Search for the cell housing the specified text and yield its [X, Y] center coordinate. 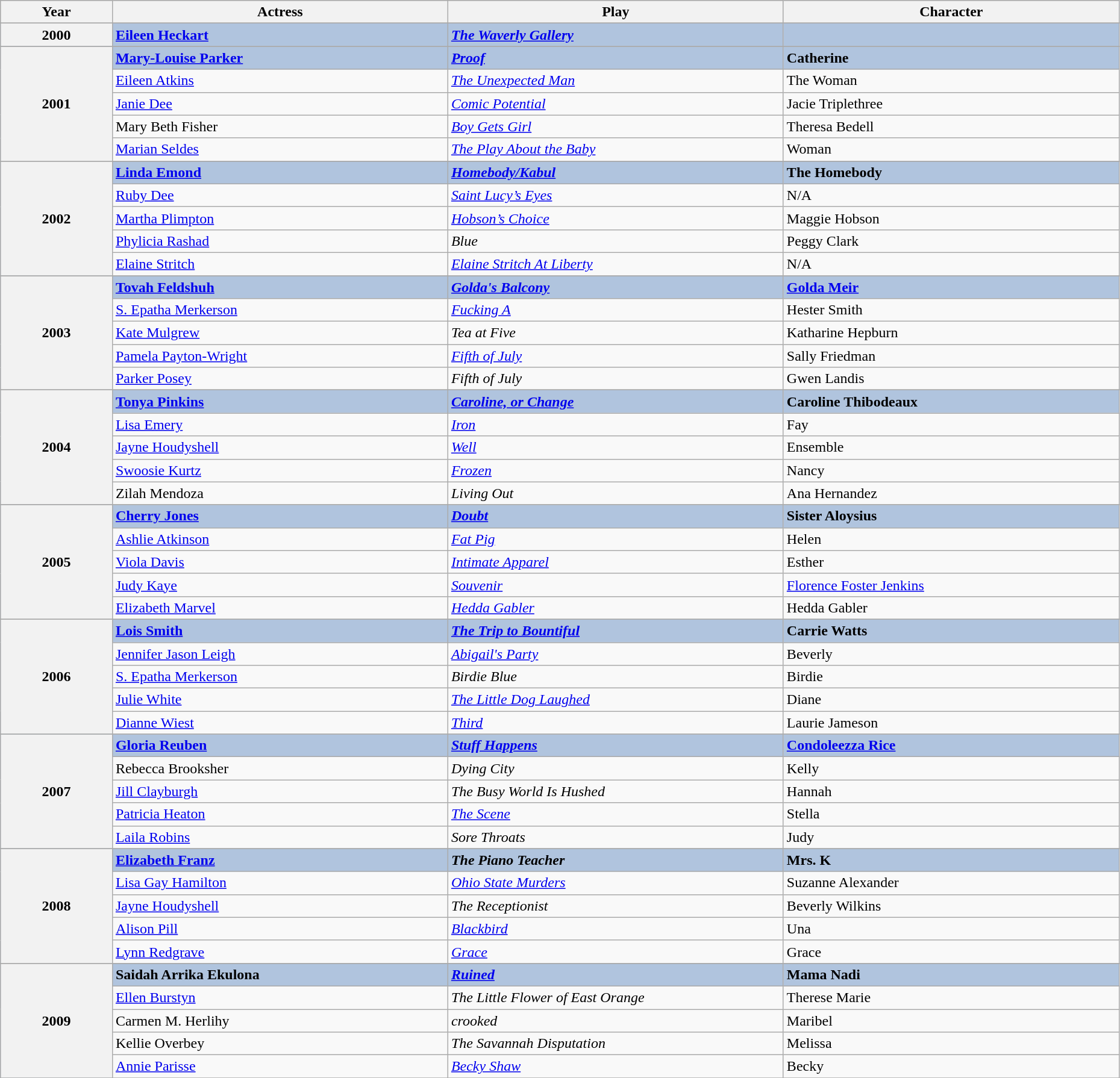
Kellie Overbey [280, 1044]
Lisa Gay Hamilton [280, 883]
The Savannah Disputation [616, 1044]
Third [616, 723]
Laila Robins [280, 837]
Parker Posey [280, 379]
Peggy Clark [951, 241]
Hannah [951, 791]
The Unexpected Man [616, 81]
Well [616, 447]
Laurie Jameson [951, 723]
Caroline, or Change [616, 402]
Zilah Mendoza [280, 493]
The Trip to Bountiful [616, 631]
2002 [57, 218]
Linda Emond [280, 172]
Kate Mulgrew [280, 333]
Play [616, 12]
Golda Meir [951, 287]
Fay [951, 425]
Viola Davis [280, 562]
Diane [951, 700]
Ellen Burstyn [280, 997]
The Scene [616, 814]
Elizabeth Franz [280, 860]
Judy Kaye [280, 585]
crooked [616, 1021]
Mary Beth Fisher [280, 126]
Dying City [616, 768]
Condoleezza Rice [951, 746]
2008 [57, 906]
Ana Hernandez [951, 493]
Abigail's Party [616, 653]
Lisa Emery [280, 425]
Carmen M. Herlihy [280, 1021]
Ruined [616, 974]
Therese Marie [951, 997]
Tovah Feldshuh [280, 287]
Blackbird [616, 929]
The Receptionist [616, 906]
Theresa Bedell [951, 126]
Eileen Atkins [280, 81]
Blue [616, 241]
Mrs. K [951, 860]
Maribel [951, 1021]
Jennifer Jason Leigh [280, 653]
Beverly [951, 653]
Becky Shaw [616, 1067]
Ohio State Murders [616, 883]
Hester Smith [951, 310]
The Woman [951, 81]
Lois Smith [280, 631]
Golda's Balcony [616, 287]
Jill Clayburgh [280, 791]
Stella [951, 814]
Tea at Five [616, 333]
Hobson’s Choice [616, 218]
Kelly [951, 768]
Pamela Payton-Wright [280, 356]
Swoosie Kurtz [280, 470]
Gloria Reuben [280, 746]
Suzanne Alexander [951, 883]
Boy Gets Girl [616, 126]
Sally Friedman [951, 356]
Sister Aloysius [951, 516]
Woman [951, 149]
Ensemble [951, 447]
2004 [57, 447]
Elaine Stritch [280, 264]
Ruby Dee [280, 195]
Judy [951, 837]
Cherry Jones [280, 516]
Doubt [616, 516]
Catherine [951, 58]
Souvenir [616, 585]
2000 [57, 35]
2007 [57, 791]
Marian Seldes [280, 149]
Annie Parisse [280, 1067]
The Play About the Baby [616, 149]
Stuff Happens [616, 746]
2009 [57, 1020]
Elaine Stritch At Liberty [616, 264]
Lynn Redgrave [280, 952]
2001 [57, 104]
The Piano Teacher [616, 860]
Florence Foster Jenkins [951, 585]
Martha Plimpton [280, 218]
Saidah Arrika Ekulona [280, 974]
Caroline Thibodeaux [951, 402]
Beverly Wilkins [951, 906]
2005 [57, 562]
Birdie Blue [616, 677]
The Waverly Gallery [616, 35]
Rebecca Brooksher [280, 768]
Mama Nadi [951, 974]
Intimate Apparel [616, 562]
Mary-Louise Parker [280, 58]
Tonya Pinkins [280, 402]
Melissa [951, 1044]
Jacie Triplethree [951, 104]
2006 [57, 676]
Saint Lucy’s Eyes [616, 195]
Alison Pill [280, 929]
Esther [951, 562]
Una [951, 929]
Actress [280, 12]
Julie White [280, 700]
Patricia Heaton [280, 814]
Fucking A [616, 310]
Comic Potential [616, 104]
Katharine Hepburn [951, 333]
2003 [57, 333]
Homebody/Kabul [616, 172]
Fat Pig [616, 539]
Dianne Wiest [280, 723]
Iron [616, 425]
Character [951, 12]
Ashlie Atkinson [280, 539]
The Little Dog Laughed [616, 700]
Maggie Hobson [951, 218]
Elizabeth Marvel [280, 608]
Living Out [616, 493]
Nancy [951, 470]
Year [57, 12]
Phylicia Rashad [280, 241]
Sore Throats [616, 837]
Helen [951, 539]
Carrie Watts [951, 631]
The Busy World Is Hushed [616, 791]
Janie Dee [280, 104]
Frozen [616, 470]
The Homebody [951, 172]
Gwen Landis [951, 379]
The Little Flower of East Orange [616, 997]
Proof [616, 58]
Eileen Heckart [280, 35]
Birdie [951, 677]
Becky [951, 1067]
